Locate the cell with the specified text and output its [X, Y] center coordinate. 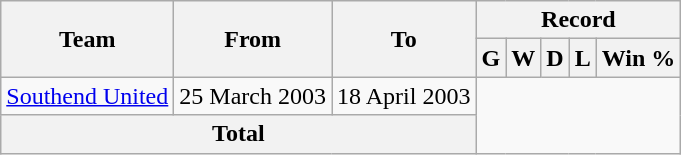
Total [238, 134]
W [524, 58]
From [253, 39]
Team [88, 39]
To [404, 39]
25 March 2003 [253, 96]
D [555, 58]
Record [578, 20]
18 April 2003 [404, 96]
Southend United [88, 96]
Win % [638, 58]
G [491, 58]
L [582, 58]
